Pinpoint the cell where the given text exists, returning its [X, Y] midpoint coordinate. 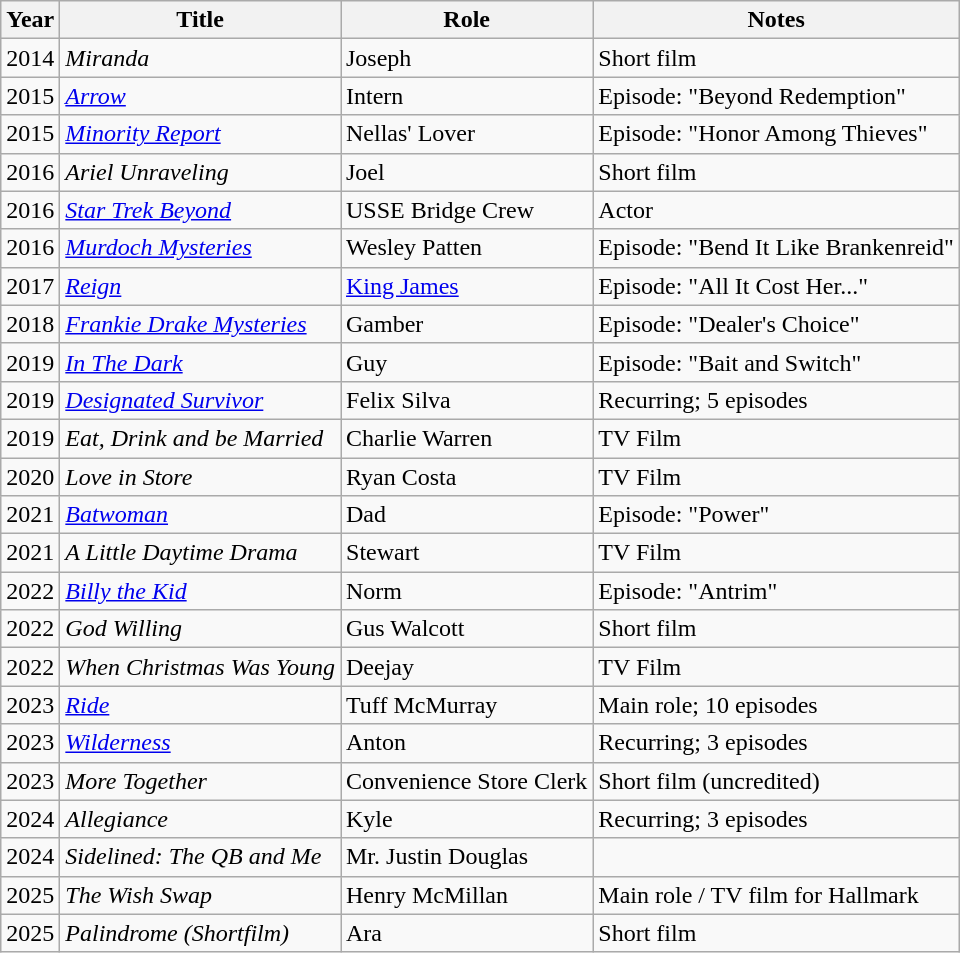
Wesley Patten [466, 248]
Gamber [466, 324]
Stewart [466, 553]
Dad [466, 515]
Ride [200, 705]
Tuff McMurray [466, 705]
Charlie Warren [466, 438]
Reign [200, 286]
More Together [200, 781]
King James [466, 286]
Designated Survivor [200, 400]
Mr. Justin Douglas [466, 857]
Episode: "Dealer's Choice" [776, 324]
Allegiance [200, 819]
Joel [466, 172]
Episode: "All It Cost Her..." [776, 286]
Episode: "Beyond Redemption" [776, 96]
Felix Silva [466, 400]
When Christmas Was Young [200, 667]
Year [30, 20]
Episode: "Bait and Switch" [776, 362]
Joseph [466, 58]
Episode: "Bend It Like Brankenreid" [776, 248]
Guy [466, 362]
USSE Bridge Crew [466, 210]
Wilderness [200, 743]
Norm [466, 591]
Miranda [200, 58]
Ryan Costa [466, 477]
Deejay [466, 667]
Main role / TV film for Hallmark [776, 895]
Gus Walcott [466, 629]
Anton [466, 743]
Murdoch Mysteries [200, 248]
Short film (uncredited) [776, 781]
Notes [776, 20]
Palindrome (Shortfilm) [200, 933]
Sidelined: The QB and Me [200, 857]
Billy the Kid [200, 591]
2018 [30, 324]
Episode: "Antrim" [776, 591]
2020 [30, 477]
Ariel Unraveling [200, 172]
Episode: "Power" [776, 515]
Frankie Drake Mysteries [200, 324]
In The Dark [200, 362]
Nellas' Lover [466, 134]
Batwoman [200, 515]
Star Trek Beyond [200, 210]
Kyle [466, 819]
Recurring; 5 episodes [776, 400]
Role [466, 20]
Episode: "Honor Among Thieves" [776, 134]
Henry McMillan [466, 895]
The Wish Swap [200, 895]
Convenience Store Clerk [466, 781]
Love in Store [200, 477]
Arrow [200, 96]
Intern [466, 96]
Ara [466, 933]
Minority Report [200, 134]
Actor [776, 210]
2014 [30, 58]
2017 [30, 286]
A Little Daytime Drama [200, 553]
Main role; 10 episodes [776, 705]
Eat, Drink and be Married [200, 438]
God Willing [200, 629]
Title [200, 20]
